From the cell containing the given text, extract its center point as (X, Y) coordinate. 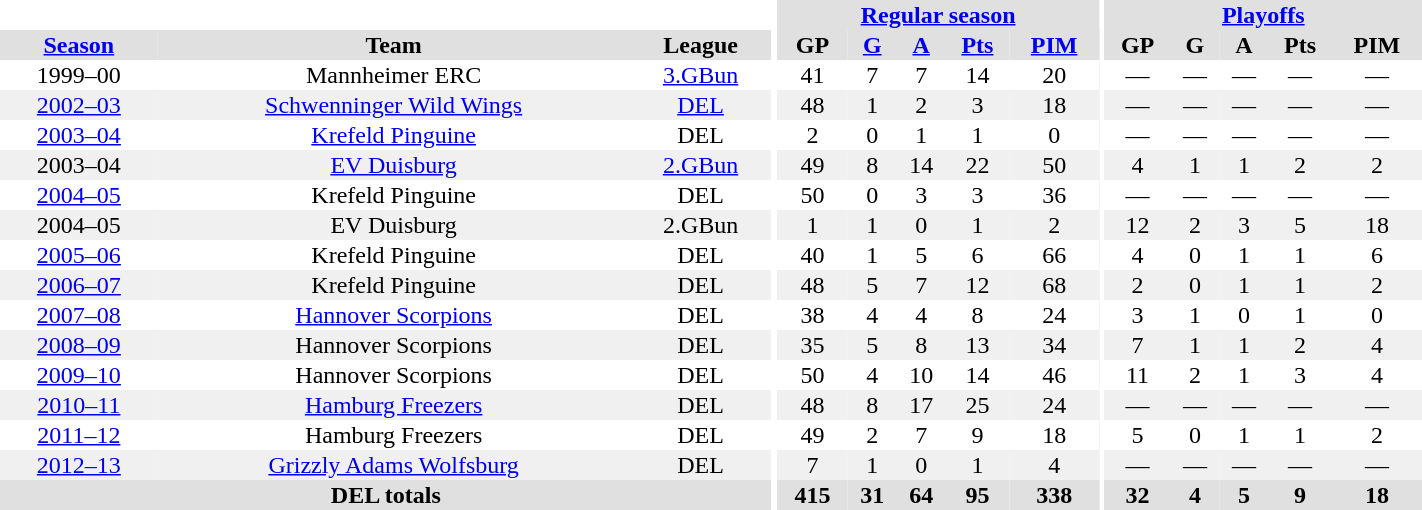
2006–07 (79, 285)
Schwenninger Wild Wings (394, 105)
2008–09 (79, 345)
31 (872, 495)
20 (1054, 75)
2011–12 (79, 435)
46 (1054, 375)
38 (812, 315)
2005–06 (79, 255)
2010–11 (79, 405)
DEL totals (386, 495)
Mannheimer ERC (394, 75)
32 (1138, 495)
64 (922, 495)
Regular season (938, 15)
17 (922, 405)
Grizzly Adams Wolfsburg (394, 465)
2002–03 (79, 105)
36 (1054, 195)
34 (1054, 345)
2012–13 (79, 465)
35 (812, 345)
415 (812, 495)
68 (1054, 285)
League (701, 45)
338 (1054, 495)
Playoffs (1264, 15)
3.GBun (701, 75)
66 (1054, 255)
Team (394, 45)
25 (978, 405)
2007–08 (79, 315)
95 (978, 495)
13 (978, 345)
22 (978, 165)
Season (79, 45)
41 (812, 75)
40 (812, 255)
1999–00 (79, 75)
11 (1138, 375)
2009–10 (79, 375)
10 (922, 375)
